Return the (X, Y) coordinate for the center point of the cell that contains the specified text.  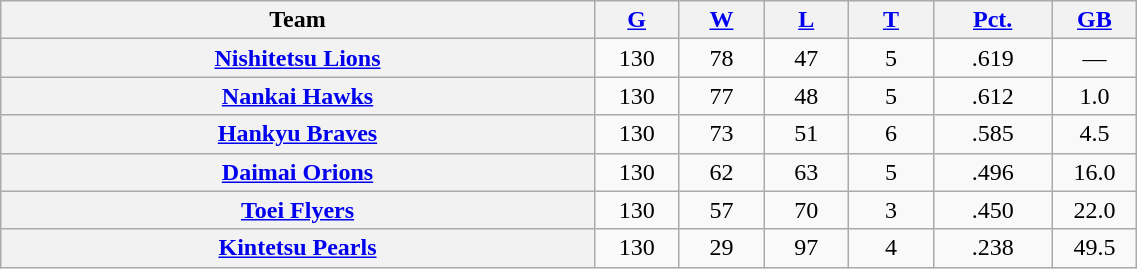
48 (806, 96)
6 (892, 134)
62 (722, 172)
T (892, 20)
4 (892, 248)
Team (298, 20)
97 (806, 248)
1.0 (1094, 96)
Toei Flyers (298, 210)
.496 (992, 172)
70 (806, 210)
22.0 (1094, 210)
G (636, 20)
.585 (992, 134)
49.5 (1094, 248)
73 (722, 134)
4.5 (1094, 134)
47 (806, 58)
Daimai Orions (298, 172)
Pct. (992, 20)
63 (806, 172)
16.0 (1094, 172)
L (806, 20)
Kintetsu Pearls (298, 248)
.238 (992, 248)
.612 (992, 96)
W (722, 20)
3 (892, 210)
— (1094, 58)
29 (722, 248)
77 (722, 96)
78 (722, 58)
.450 (992, 210)
57 (722, 210)
Nishitetsu Lions (298, 58)
51 (806, 134)
.619 (992, 58)
GB (1094, 20)
Hankyu Braves (298, 134)
Nankai Hawks (298, 96)
